Scan for the cell matching the given text and deliver its [X, Y] coordinate at center. 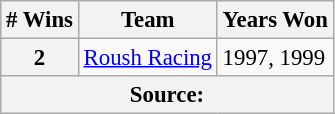
# Wins [40, 20]
2 [40, 58]
Years Won [275, 20]
Roush Racing [148, 58]
Team [148, 20]
1997, 1999 [275, 58]
Source: [167, 95]
